Extract the (x, y) coordinate from the center of the cell holding the provided text.  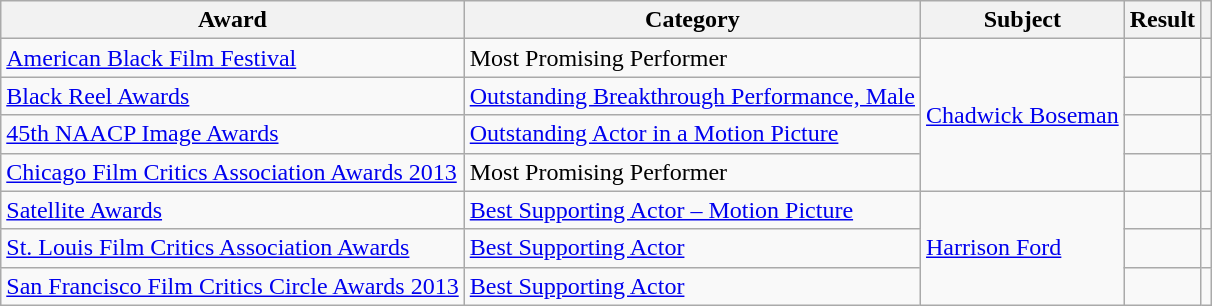
Outstanding Breakthrough Performance, Male (692, 96)
Black Reel Awards (232, 96)
Category (692, 20)
Award (232, 20)
45th NAACP Image Awards (232, 134)
Outstanding Actor in a Motion Picture (692, 134)
Chadwick Boseman (1023, 115)
Harrison Ford (1023, 248)
Subject (1023, 20)
Result (1162, 20)
Satellite Awards (232, 210)
Best Supporting Actor – Motion Picture (692, 210)
Chicago Film Critics Association Awards 2013 (232, 172)
St. Louis Film Critics Association Awards (232, 248)
San Francisco Film Critics Circle Awards 2013 (232, 286)
American Black Film Festival (232, 58)
